Pinpoint the cell where the given text exists, returning its [X, Y] midpoint coordinate. 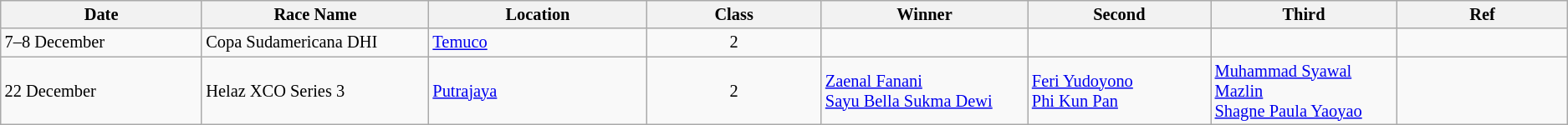
Date [102, 14]
22 December [102, 91]
Putrajaya [539, 91]
Race Name [314, 14]
Third [1305, 14]
Winner [925, 14]
Copa Sudamericana DHI [314, 42]
Temuco [539, 42]
Feri Yudoyono Phi Kun Pan [1119, 91]
Helaz XCO Series 3 [314, 91]
Second [1119, 14]
7–8 December [102, 42]
Zaenal Fanani Sayu Bella Sukma Dewi [925, 91]
Ref [1482, 14]
Class [734, 14]
Muhammad Syawal Mazlin Shagne Paula Yaoyao [1305, 91]
Location [539, 14]
